Detect which cell encompasses the target text, then output its (X, Y) center coordinate. 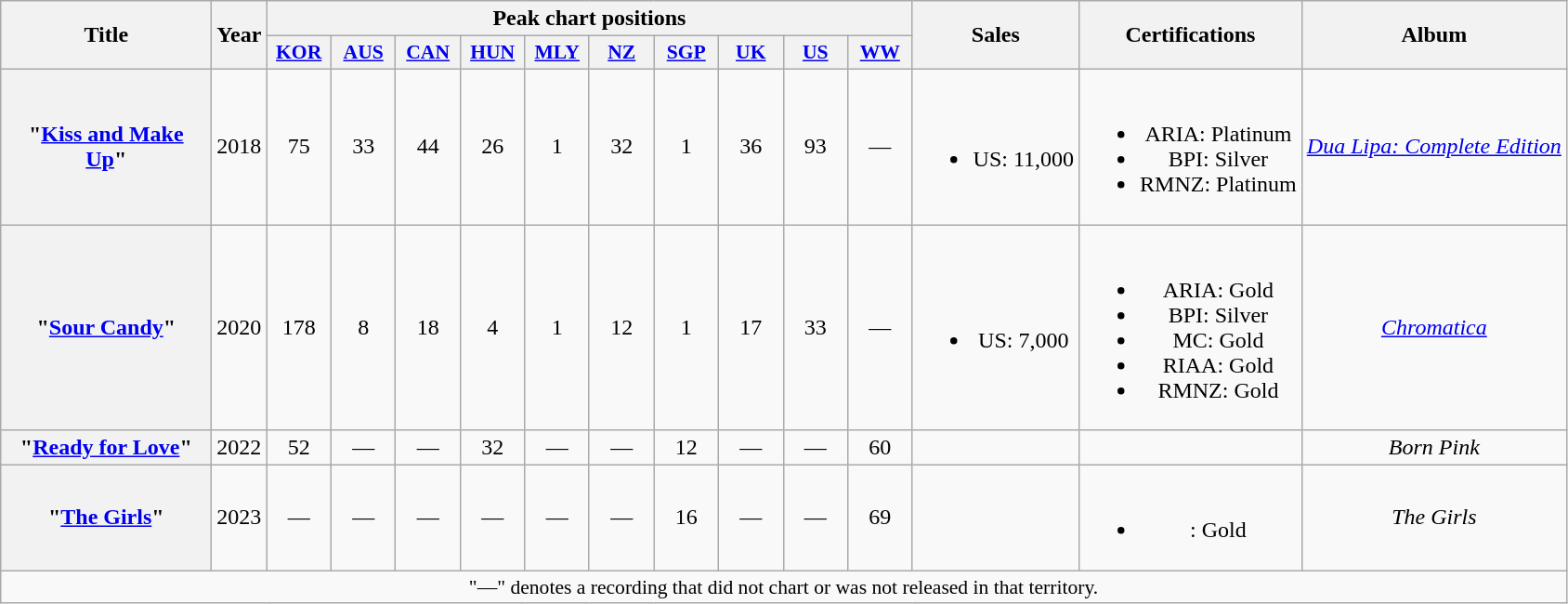
"—" denotes a recording that did not chart or was not released in that territory. (784, 587)
2018 (240, 147)
93 (816, 147)
36 (751, 147)
8 (363, 327)
2023 (240, 519)
US: 11,000 (996, 147)
CAN (428, 53)
178 (299, 327)
Dua Lipa: Complete Edition (1434, 147)
ARIA: GoldBPI: SilverMC: GoldRIAA: GoldRMNZ: Gold (1191, 327)
US (816, 53)
UK (751, 53)
"The Girls" (106, 519)
18 (428, 327)
Album (1434, 35)
Sales (996, 35)
16 (686, 519)
: Gold (1191, 519)
75 (299, 147)
MLY (557, 53)
17 (751, 327)
US: 7,000 (996, 327)
2022 (240, 448)
Born Pink (1434, 448)
"Sour Candy" (106, 327)
52 (299, 448)
HUN (492, 53)
"Ready for Love" (106, 448)
26 (492, 147)
AUS (363, 53)
Certifications (1191, 35)
Chromatica (1434, 327)
The Girls (1434, 519)
SGP (686, 53)
69 (881, 519)
60 (881, 448)
ARIA: PlatinumBPI: SilverRMNZ: Platinum (1191, 147)
WW (881, 53)
2020 (240, 327)
"Kiss and Make Up" (106, 147)
Peak chart positions (589, 19)
Title (106, 35)
44 (428, 147)
KOR (299, 53)
Year (240, 35)
4 (492, 327)
NZ (621, 53)
